From the cell containing the given text, extract its center point as [X, Y] coordinate. 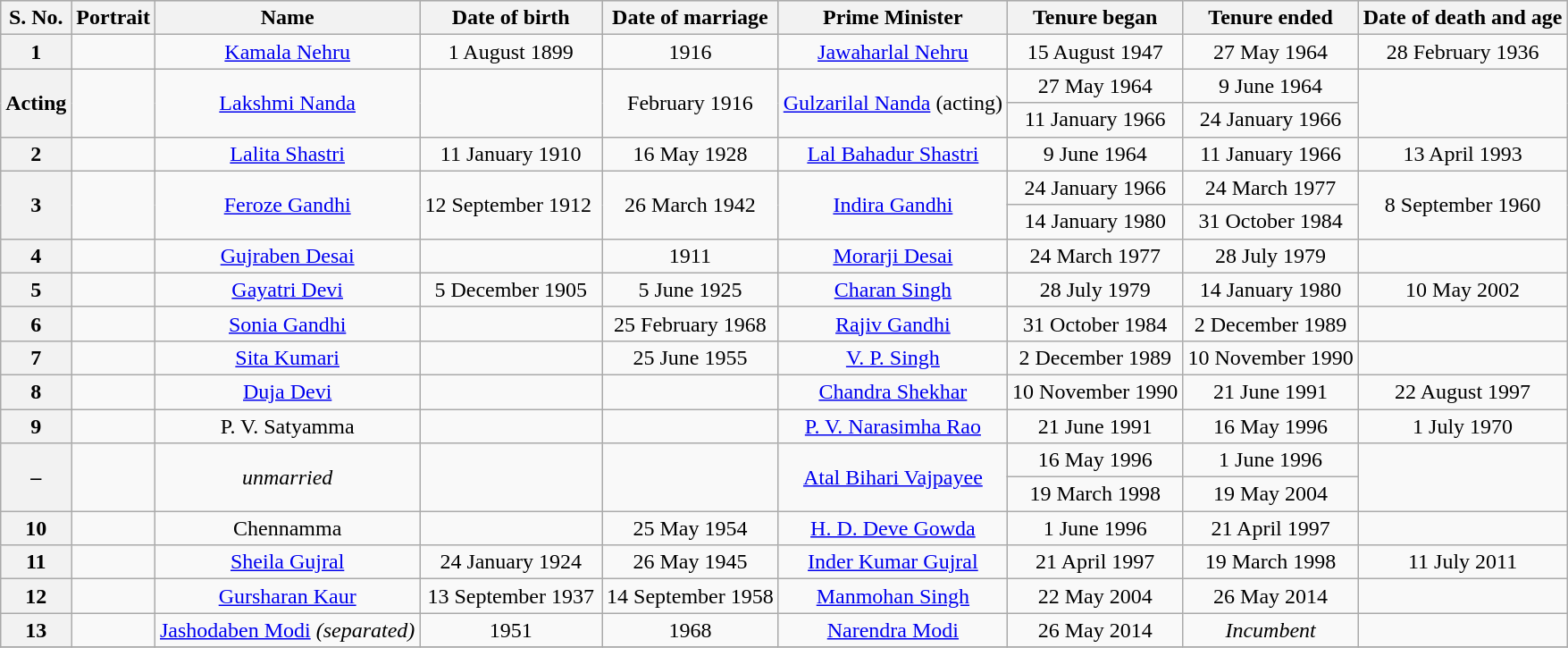
P. V. Satyamma [287, 426]
Atal Bihari Vajpayee [893, 477]
Sheila Gujral [287, 562]
12 September 1912 [511, 205]
5 [36, 290]
Jawaharlal Nehru [893, 52]
Tenure ended [1270, 18]
Sita Kumari [287, 358]
Date of death and age [1463, 18]
February 1916 [691, 103]
Chandra Shekhar [893, 391]
22 May 2004 [1095, 596]
2 [36, 154]
Date of birth [511, 18]
Name [287, 18]
26 March 1942 [691, 205]
1951 [511, 630]
25 May 1954 [691, 528]
Manmohan Singh [893, 596]
– [36, 477]
Charan Singh [893, 290]
Rajiv Gandhi [893, 324]
Inder Kumar Gujral [893, 562]
H. D. Deve Gowda [893, 528]
26 May 1945 [691, 562]
Prime Minister [893, 18]
10 May 2002 [1463, 290]
Lalita Shastri [287, 154]
S. No. [36, 18]
25 February 1968 [691, 324]
1911 [691, 256]
9 [36, 426]
Chennamma [287, 528]
Narendra Modi [893, 630]
11 July 2011 [1463, 562]
Sonia Gandhi [287, 324]
P. V. Narasimha Rao [893, 426]
3 [36, 205]
14 September 1958 [691, 596]
Tenure began [1095, 18]
Acting [36, 103]
16 May 1928 [691, 154]
1916 [691, 52]
Feroze Gandhi [287, 205]
11 [36, 562]
Morarji Desai [893, 256]
Kamala Nehru [287, 52]
24 January 1924 [511, 562]
Lal Bahadur Shastri [893, 154]
1 August 1899 [511, 52]
25 June 1955 [691, 358]
5 December 1905 [511, 290]
12 [36, 596]
8 September 1960 [1463, 205]
8 [36, 391]
Gujraben Desai [287, 256]
19 May 2004 [1270, 494]
V. P. Singh [893, 358]
unmarried [287, 477]
Indira Gandhi [893, 205]
Gursharan Kaur [287, 596]
13 September 1937 [511, 596]
Gayatri Devi [287, 290]
Portrait [113, 18]
Jashodaben Modi (separated) [287, 630]
13 [36, 630]
4 [36, 256]
1968 [691, 630]
7 [36, 358]
Duja Devi [287, 391]
15 August 1947 [1095, 52]
1 July 1970 [1463, 426]
11 January 1910 [511, 154]
5 June 1925 [691, 290]
28 February 1936 [1463, 52]
Incumbent [1270, 630]
10 [36, 528]
22 August 1997 [1463, 391]
Gulzarilal Nanda (acting) [893, 103]
Date of marriage [691, 18]
6 [36, 324]
Lakshmi Nanda [287, 103]
1 [36, 52]
13 April 1993 [1463, 154]
